Pinpoint the cell where the given text exists, returning its [x, y] midpoint coordinate. 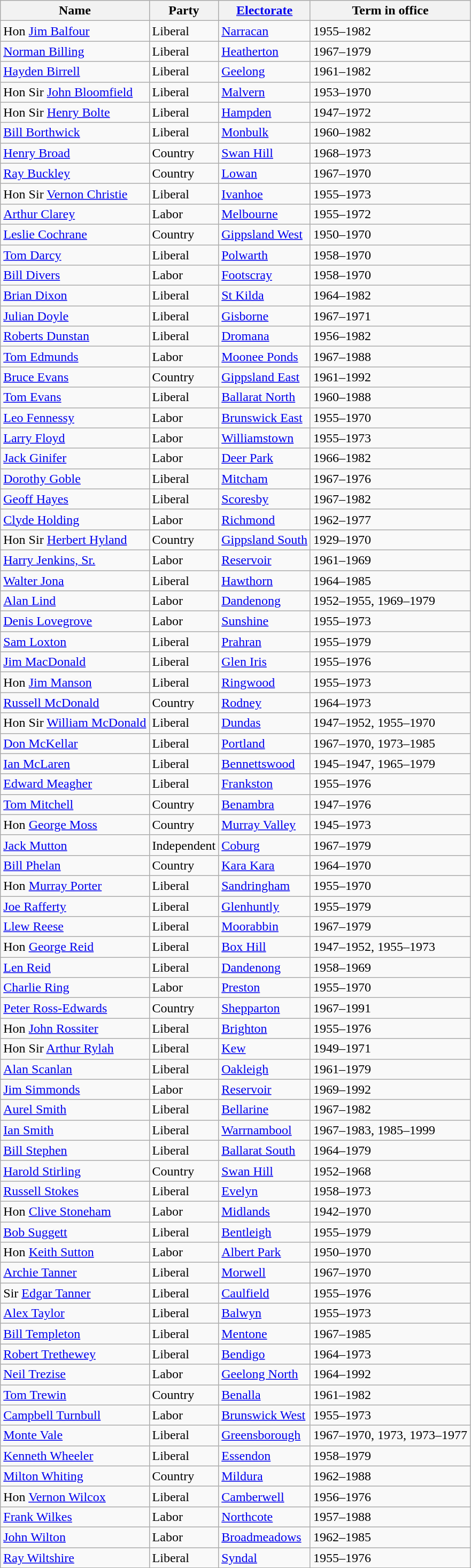
1947–1976 [390, 804]
Monte Vale [75, 1435]
Polwarth [265, 255]
Peter Ross-Edwards [75, 1008]
Syndal [265, 1558]
Essendon [265, 1456]
Neil Trezise [75, 1374]
Alan Scanlan [75, 1069]
1953–1970 [390, 92]
Dromana [265, 336]
Ballarat North [265, 397]
Jim MacDonald [75, 662]
Kenneth Wheeler [75, 1456]
Richmond [265, 519]
Balwyn [265, 1313]
Brian Dixon [75, 296]
Hon Murray Porter [75, 886]
Campbell Turnbull [75, 1415]
Tom Darcy [75, 255]
Bill Borthwick [75, 133]
Electorate [265, 11]
Portland [265, 743]
St Kilda [265, 296]
1958–1969 [390, 967]
Caulfield [265, 1293]
1958–1979 [390, 1456]
Don McKellar [75, 743]
Ian Smith [75, 1130]
Hawthorn [265, 580]
1964–1979 [390, 1150]
Oakleigh [265, 1069]
Monbulk [265, 133]
Harry Jenkins, Sr. [75, 560]
1956–1982 [390, 336]
1964–1985 [390, 580]
1967–1985 [390, 1334]
Harold Stirling [75, 1171]
1969–1992 [390, 1089]
1958–1973 [390, 1191]
Gippsland West [265, 234]
Bentleigh [265, 1232]
Gisborne [265, 316]
Coburg [265, 845]
Walter Jona [75, 580]
Name [75, 11]
Denis Lovegrove [75, 621]
Hon George Reid [75, 947]
1960–1988 [390, 397]
Gippsland South [265, 540]
1967–1970, 1973, 1973–1977 [390, 1435]
1961–1969 [390, 560]
Mitcham [265, 479]
Moorabbin [265, 927]
Hampden [265, 112]
Henry Broad [75, 153]
Hon Vernon Wilcox [75, 1496]
Bill Divers [75, 275]
Greensborough [265, 1435]
Scoresby [265, 499]
Dorothy Goble [75, 479]
Term in office [390, 11]
Tom Mitchell [75, 804]
Glen Iris [265, 662]
Charlie Ring [75, 988]
Archie Tanner [75, 1273]
1968–1973 [390, 153]
Sam Loxton [75, 642]
Roberts Dunstan [75, 336]
Sunshine [265, 621]
Arthur Clarey [75, 214]
1952–1968 [390, 1171]
Tom Edmunds [75, 357]
Heatherton [265, 51]
1956–1976 [390, 1496]
Hon Sir Henry Bolte [75, 112]
1952–1955, 1969–1979 [390, 601]
1957–1988 [390, 1517]
Box Hill [265, 947]
Ringwood [265, 682]
Robert Trethewey [75, 1354]
Tom Trewin [75, 1395]
Hon Sir Herbert Hyland [75, 540]
Preston [265, 988]
Clyde Holding [75, 519]
Bennettswood [265, 764]
Bendigo [265, 1354]
Moonee Ponds [265, 357]
1947–1972 [390, 112]
Llew Reese [75, 927]
1966–1982 [390, 458]
Sir Edgar Tanner [75, 1293]
1942–1970 [390, 1211]
Geoff Hayes [75, 499]
1967–1991 [390, 1008]
Bill Templeton [75, 1334]
Aurel Smith [75, 1110]
Bruce Evans [75, 377]
1967–1976 [390, 479]
Kew [265, 1049]
1960–1982 [390, 133]
Independent [184, 845]
Frankston [265, 784]
Prahran [265, 642]
Rodney [265, 703]
Ray Wiltshire [75, 1558]
1967–1971 [390, 316]
Mildura [265, 1476]
Hon George Moss [75, 825]
1964–1970 [390, 865]
1949–1971 [390, 1049]
Shepparton [265, 1008]
1962–1977 [390, 519]
1961–1979 [390, 1069]
Midlands [265, 1211]
Frank Wilkes [75, 1517]
John Wilton [75, 1537]
Warrnambool [265, 1130]
Russell Stokes [75, 1191]
Deer Park [265, 458]
Ian McLaren [75, 764]
Hon Sir Arthur Rylah [75, 1049]
Joe Rafferty [75, 906]
Dundas [265, 723]
1964–1992 [390, 1374]
Broadmeadows [265, 1537]
Brighton [265, 1028]
Larry Floyd [75, 438]
Hon Sir Vernon Christie [75, 194]
1962–1985 [390, 1537]
1967–1983, 1985–1999 [390, 1130]
Malvern [265, 92]
Benambra [265, 804]
Kara Kara [265, 865]
Jack Mutton [75, 845]
Ivanhoe [265, 194]
Hayden Birrell [75, 72]
1967–1988 [390, 357]
Melbourne [265, 214]
Russell McDonald [75, 703]
Jack Ginifer [75, 458]
Hon Jim Manson [75, 682]
Evelyn [265, 1191]
1955–1982 [390, 31]
Hon Jim Balfour [75, 31]
1967–1970, 1973–1985 [390, 743]
Alex Taylor [75, 1313]
Williamstown [265, 438]
Bellarine [265, 1110]
Milton Whiting [75, 1476]
Glenhuntly [265, 906]
1962–1988 [390, 1476]
Hon Keith Sutton [75, 1252]
Mentone [265, 1334]
Ray Buckley [75, 173]
Jim Simmonds [75, 1089]
1945–1947, 1965–1979 [390, 764]
Julian Doyle [75, 316]
Footscray [265, 275]
Benalla [265, 1395]
Len Reid [75, 967]
Narracan [265, 31]
Albert Park [265, 1252]
Bill Phelan [75, 865]
Camberwell [265, 1496]
Brunswick East [265, 418]
Murray Valley [265, 825]
1947–1952, 1955–1973 [390, 947]
Alan Lind [75, 601]
Northcote [265, 1517]
Leo Fennessy [75, 418]
Brunswick West [265, 1415]
Lowan [265, 173]
Party [184, 11]
1955–1972 [390, 214]
Bill Stephen [75, 1150]
1947–1952, 1955–1970 [390, 723]
Geelong North [265, 1374]
1961–1992 [390, 377]
Geelong [265, 72]
Hon Clive Stoneham [75, 1211]
Edward Meagher [75, 784]
Gippsland East [265, 377]
Tom Evans [75, 397]
1929–1970 [390, 540]
Sandringham [265, 886]
Hon John Rossiter [75, 1028]
1964–1982 [390, 296]
Morwell [265, 1273]
Ballarat South [265, 1150]
Hon Sir William McDonald [75, 723]
Norman Billing [75, 51]
Bob Suggett [75, 1232]
Hon Sir John Bloomfield [75, 92]
Leslie Cochrane [75, 234]
1945–1973 [390, 825]
